Determine the [x, y] coordinate at the center of the cell enclosing the given text.  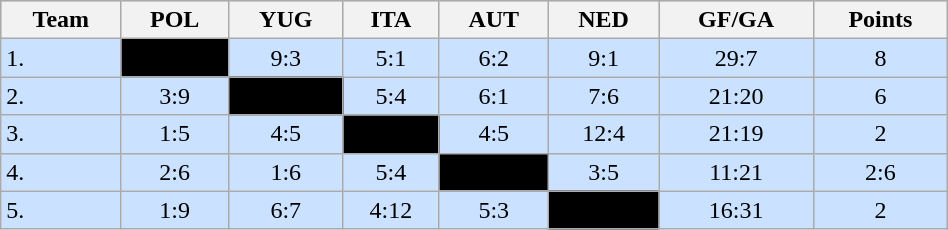
29:7 [736, 58]
3:9 [175, 96]
1:5 [175, 134]
6:7 [286, 210]
5:3 [494, 210]
3. [61, 134]
6:2 [494, 58]
6 [881, 96]
11:21 [736, 172]
3:5 [604, 172]
1:9 [175, 210]
9:3 [286, 58]
Team [61, 20]
7:6 [604, 96]
6:1 [494, 96]
21:20 [736, 96]
5:1 [391, 58]
9:1 [604, 58]
AUT [494, 20]
1:6 [286, 172]
8 [881, 58]
5. [61, 210]
2. [61, 96]
4. [61, 172]
NED [604, 20]
4:12 [391, 210]
POL [175, 20]
Points [881, 20]
YUG [286, 20]
1. [61, 58]
ITA [391, 20]
16:31 [736, 210]
21:19 [736, 134]
GF/GA [736, 20]
12:4 [604, 134]
